Pinpoint the cell where the given text exists, returning its (x, y) midpoint coordinate. 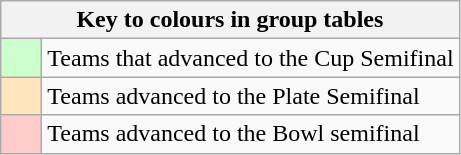
Teams that advanced to the Cup Semifinal (250, 58)
Teams advanced to the Bowl semifinal (250, 134)
Key to colours in group tables (230, 20)
Teams advanced to the Plate Semifinal (250, 96)
